Pinpoint the cell where the given text exists, returning its [x, y] midpoint coordinate. 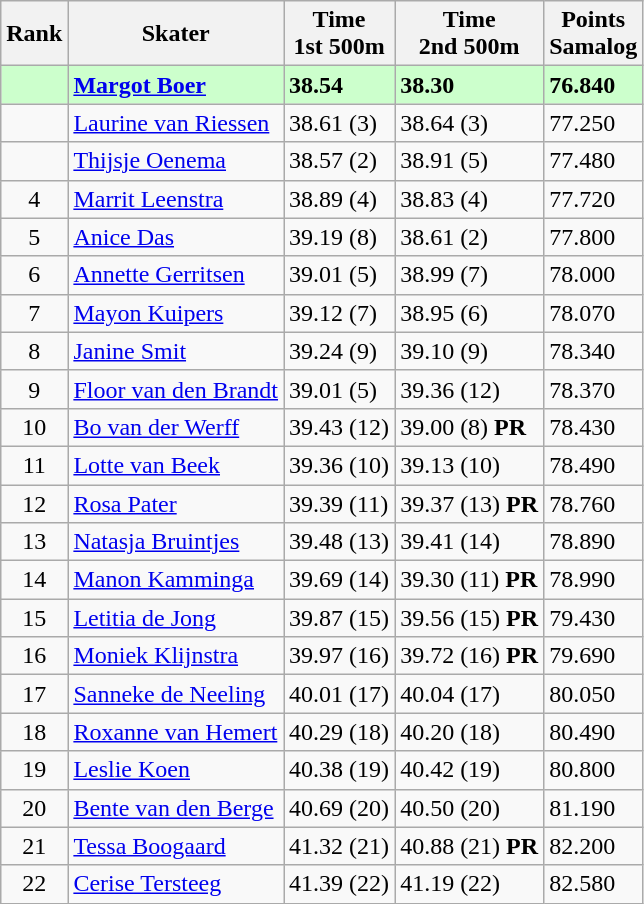
78.430 [594, 427]
38.30 [470, 85]
Moniek Klijnstra [176, 656]
78.760 [594, 503]
39.97 (16) [340, 656]
39.72 (16) PR [470, 656]
22 [34, 884]
78.890 [594, 542]
Manon Kamminga [176, 580]
Leslie Koen [176, 770]
82.200 [594, 846]
10 [34, 427]
Annette Gerritsen [176, 275]
40.88 (21) PR [470, 846]
Letitia de Jong [176, 618]
Cerise Tersteeg [176, 884]
Time 1st 500m [340, 34]
13 [34, 542]
Janine Smit [176, 351]
38.95 (6) [470, 313]
21 [34, 846]
38.57 (2) [340, 161]
80.050 [594, 694]
78.000 [594, 275]
38.83 (4) [470, 199]
4 [34, 199]
78.370 [594, 389]
40.50 (20) [470, 808]
79.690 [594, 656]
40.69 (20) [340, 808]
Time 2nd 500m [470, 34]
14 [34, 580]
39.41 (14) [470, 542]
38.64 (3) [470, 123]
15 [34, 618]
41.32 (21) [340, 846]
38.91 (5) [470, 161]
18 [34, 732]
39.36 (10) [340, 465]
39.24 (9) [340, 351]
Natasja Bruintjes [176, 542]
12 [34, 503]
Mayon Kuipers [176, 313]
6 [34, 275]
82.580 [594, 884]
78.340 [594, 351]
80.800 [594, 770]
5 [34, 237]
78.070 [594, 313]
39.43 (12) [340, 427]
11 [34, 465]
38.89 (4) [340, 199]
39.10 (9) [470, 351]
38.61 (2) [470, 237]
78.490 [594, 465]
Rosa Pater [176, 503]
80.490 [594, 732]
79.430 [594, 618]
8 [34, 351]
78.990 [594, 580]
39.13 (10) [470, 465]
40.42 (19) [470, 770]
Marrit Leenstra [176, 199]
Anice Das [176, 237]
41.39 (22) [340, 884]
Laurine van Riessen [176, 123]
Skater [176, 34]
Tessa Boogaard [176, 846]
20 [34, 808]
Roxanne van Hemert [176, 732]
39.48 (13) [340, 542]
39.30 (11) PR [470, 580]
40.38 (19) [340, 770]
19 [34, 770]
38.99 (7) [470, 275]
39.56 (15) PR [470, 618]
39.12 (7) [340, 313]
39.00 (8) PR [470, 427]
Rank [34, 34]
16 [34, 656]
40.01 (17) [340, 694]
77.800 [594, 237]
Margot Boer [176, 85]
Points Samalog [594, 34]
39.36 (12) [470, 389]
40.20 (18) [470, 732]
39.87 (15) [340, 618]
Sanneke de Neeling [176, 694]
41.19 (22) [470, 884]
39.69 (14) [340, 580]
40.29 (18) [340, 732]
39.39 (11) [340, 503]
38.54 [340, 85]
Bente van den Berge [176, 808]
39.19 (8) [340, 237]
39.37 (13) PR [470, 503]
17 [34, 694]
76.840 [594, 85]
7 [34, 313]
Lotte van Beek [176, 465]
38.61 (3) [340, 123]
Bo van der Werff [176, 427]
77.250 [594, 123]
77.720 [594, 199]
Floor van den Brandt [176, 389]
77.480 [594, 161]
81.190 [594, 808]
40.04 (17) [470, 694]
9 [34, 389]
Thijsje Oenema [176, 161]
